Locate the cell with the specified text and output its [X, Y] center coordinate. 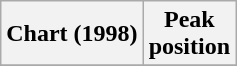
Chart (1998) [72, 34]
Peakposition [189, 34]
